Extract the (x, y) coordinate from the center of the cell holding the provided text.  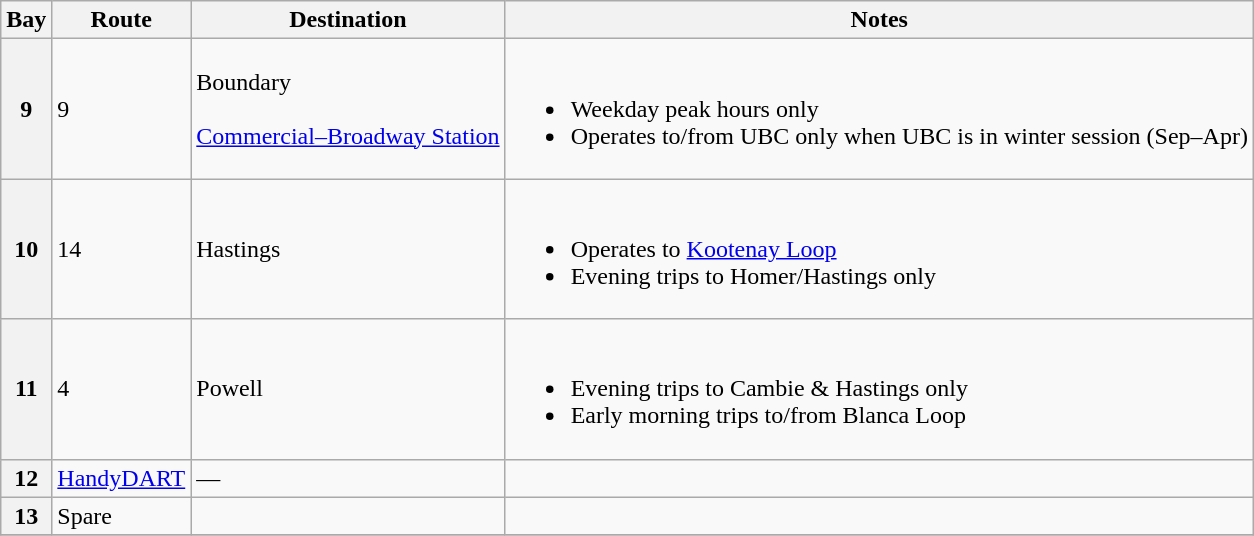
4 (122, 389)
Destination (348, 20)
Evening trips to Cambie & Hastings onlyEarly morning trips to/from Blanca Loop (879, 389)
— (348, 478)
11 (26, 389)
Weekday peak hours onlyOperates to/from UBC only when UBC is in winter session (Sep–Apr) (879, 109)
Hastings (348, 249)
Route (122, 20)
Powell (348, 389)
Operates to Kootenay LoopEvening trips to Homer/Hastings only (879, 249)
12 (26, 478)
Spare (122, 516)
BoundaryCommercial–Broadway Station (348, 109)
10 (26, 249)
14 (122, 249)
13 (26, 516)
HandyDART (122, 478)
Notes (879, 20)
Bay (26, 20)
